Determine the (x, y) coordinate at the center of the cell enclosing the given text.  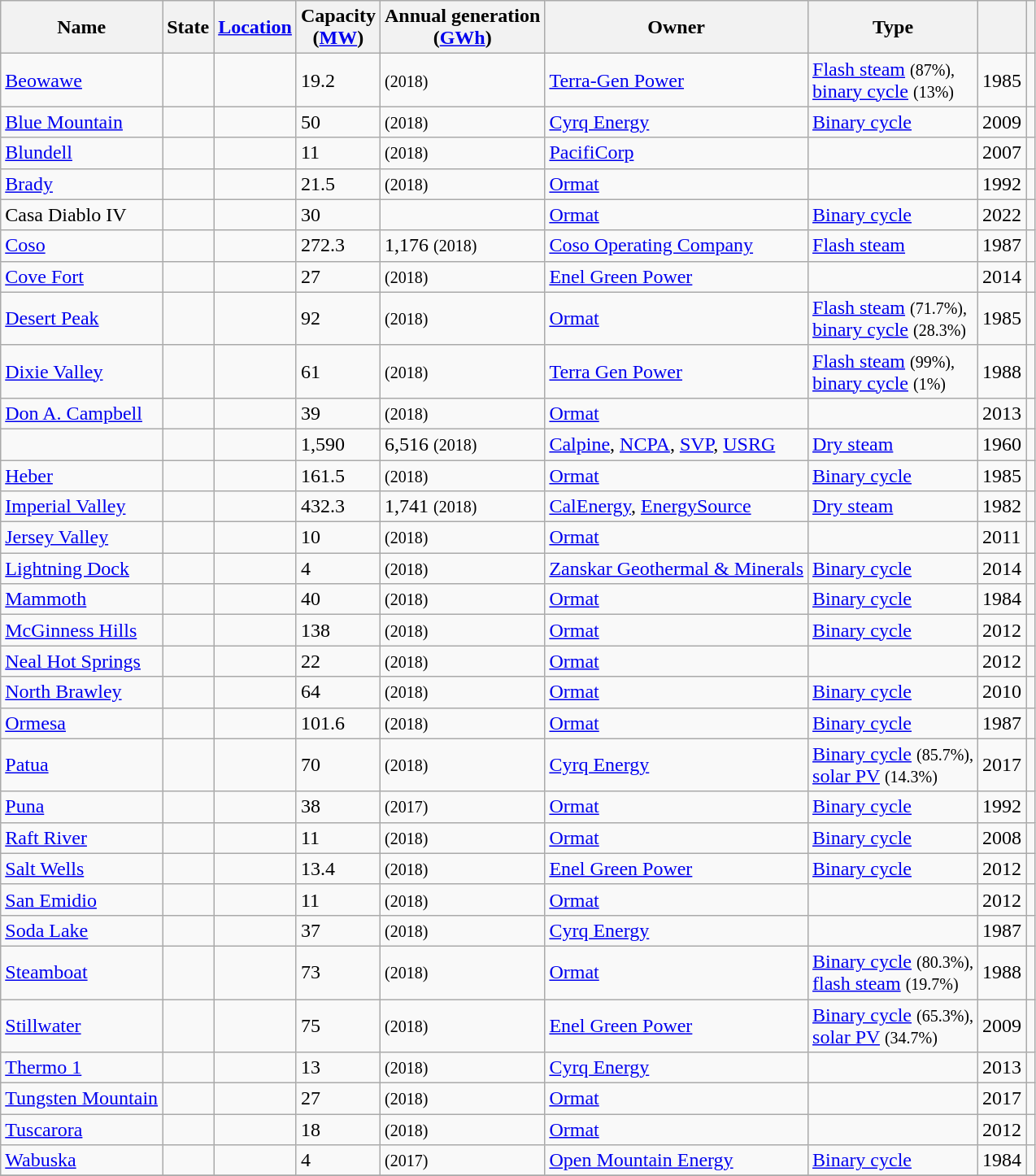
Steamboat (81, 973)
18 (338, 1130)
138 (338, 630)
1,741 (2018) (462, 507)
Mammoth (81, 599)
Desert Peak (81, 319)
Cove Fort (81, 277)
1,176 (2018) (462, 246)
64 (338, 692)
Blue Mountain (81, 122)
6,516 (2018) (462, 444)
Heber (81, 476)
13.4 (338, 869)
2008 (1002, 838)
Beowawe (81, 80)
30 (338, 215)
Don A. Campbell (81, 413)
19.2 (338, 80)
2007 (1002, 153)
State (189, 28)
Type (893, 28)
2011 (1002, 538)
Patua (81, 764)
Flash steam (893, 246)
101.6 (338, 723)
Lightning Dock (81, 568)
92 (338, 319)
Flash steam (87%),binary cycle (13%) (893, 80)
Imperial Valley (81, 507)
Binary cycle (85.7%),solar PV (14.3%) (893, 764)
Raft River (81, 838)
Binary cycle (80.3%),flash steam (19.7%) (893, 973)
Neal Hot Springs (81, 661)
Terra-Gen Power (677, 80)
Blundell (81, 153)
Zanskar Geothermal & Minerals (677, 568)
432.3 (338, 507)
Tungsten Mountain (81, 1099)
Dixie Valley (81, 371)
Salt Wells (81, 869)
Jersey Valley (81, 538)
Coso (81, 246)
Casa Diablo IV (81, 215)
Capacity(MW) (338, 28)
22 (338, 661)
Flash steam (99%),binary cycle (1%) (893, 371)
McGinness Hills (81, 630)
San Emidio (81, 899)
73 (338, 973)
Wabuska (81, 1161)
10 (338, 538)
Name (81, 28)
21.5 (338, 184)
70 (338, 764)
Binary cycle (65.3%),solar PV (34.7%) (893, 1025)
Owner (677, 28)
13 (338, 1068)
75 (338, 1025)
Location (255, 28)
40 (338, 599)
Terra Gen Power (677, 371)
Coso Operating Company (677, 246)
Puna (81, 807)
2022 (1002, 215)
Tuscarora (81, 1130)
Annual generation(GWh) (462, 28)
1982 (1002, 507)
38 (338, 807)
CalEnergy, EnergySource (677, 507)
272.3 (338, 246)
2010 (1002, 692)
PacifiCorp (677, 153)
Flash steam (71.7%),binary cycle (28.3%) (893, 319)
North Brawley (81, 692)
Brady (81, 184)
50 (338, 122)
1960 (1002, 444)
Open Mountain Energy (677, 1161)
Stillwater (81, 1025)
39 (338, 413)
161.5 (338, 476)
Soda Lake (81, 930)
Calpine, NCPA, SVP, USRG (677, 444)
61 (338, 371)
Thermo 1 (81, 1068)
37 (338, 930)
1,590 (338, 444)
Ormesa (81, 723)
